Identify which cell holds the provided text, then report its [x, y] central coordinate. 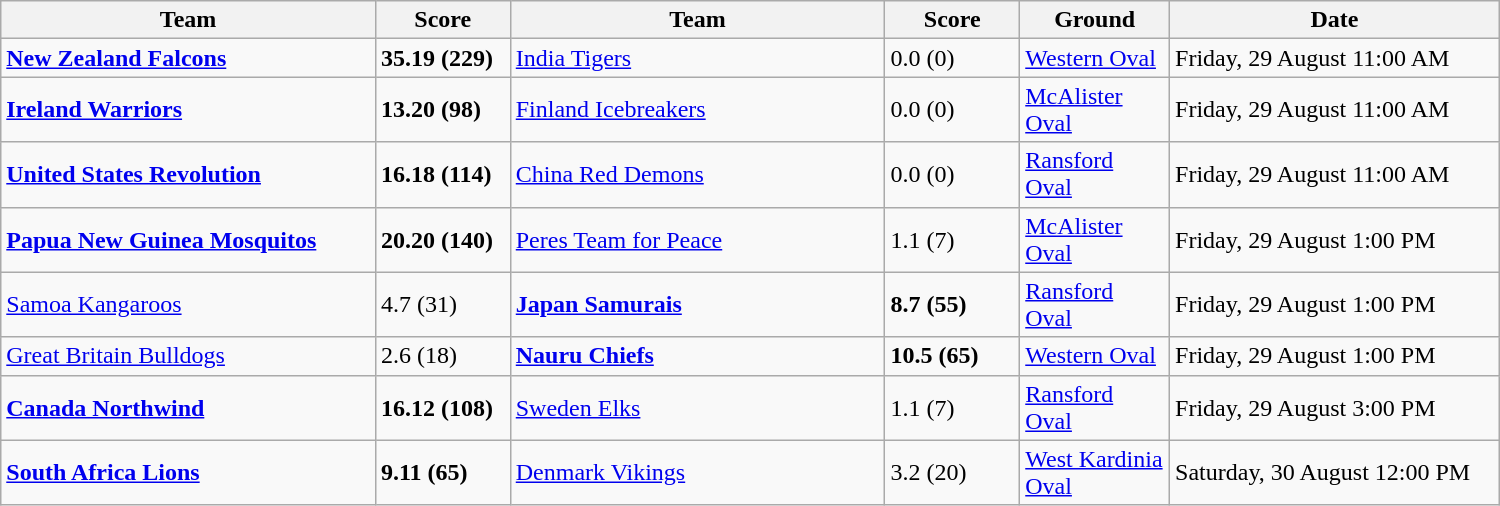
Ireland Warriors [188, 110]
Denmark Vikings [698, 472]
4.7 (31) [442, 304]
2.6 (18) [442, 356]
New Zealand Falcons [188, 58]
Finland Icebreakers [698, 110]
20.20 (140) [442, 240]
9.11 (65) [442, 472]
Japan Samurais [698, 304]
Ground [1095, 20]
13.20 (98) [442, 110]
35.19 (229) [442, 58]
Sweden Elks [698, 408]
West Kardinia Oval [1095, 472]
Samoa Kangaroos [188, 304]
Saturday, 30 August 12:00 PM [1335, 472]
Date [1335, 20]
Peres Team for Peace [698, 240]
Nauru Chiefs [698, 356]
16.12 (108) [442, 408]
Great Britain Bulldogs [188, 356]
3.2 (20) [952, 472]
India Tigers [698, 58]
10.5 (65) [952, 356]
16.18 (114) [442, 174]
Canada Northwind [188, 408]
Papua New Guinea Mosquitos [188, 240]
United States Revolution [188, 174]
South Africa Lions [188, 472]
Friday, 29 August 3:00 PM [1335, 408]
China Red Demons [698, 174]
8.7 (55) [952, 304]
